Find where the given text appears and provide that cell's center as (x, y) coordinate. 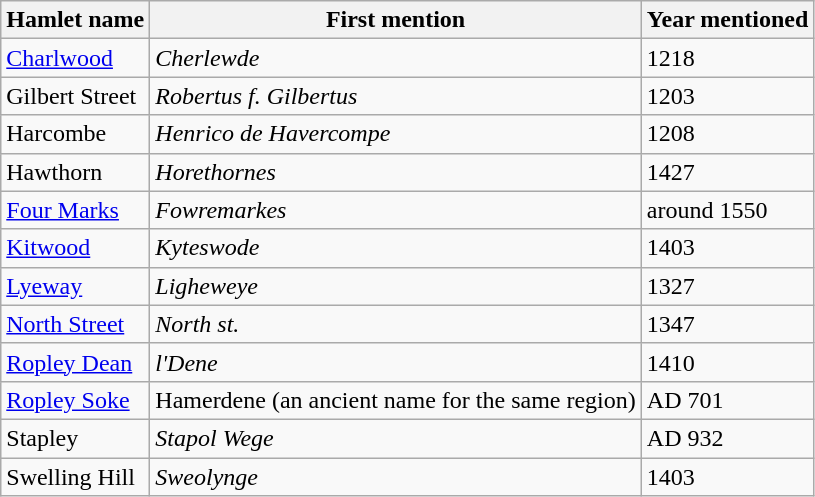
Cherlewde (396, 58)
Hamlet name (76, 20)
1347 (728, 324)
1203 (728, 96)
Stapol Wege (396, 438)
Four Marks (76, 210)
around 1550 (728, 210)
Ropley Soke (76, 400)
Kyteswode (396, 248)
Ropley Dean (76, 362)
1410 (728, 362)
Horethornes (396, 172)
Gilbert Street (76, 96)
1427 (728, 172)
Stapley (76, 438)
1327 (728, 286)
Kitwood (76, 248)
Ligheweye (396, 286)
1218 (728, 58)
First mention (396, 20)
Lyeway (76, 286)
Henrico de Havercompe (396, 134)
Robertus f. Gilbertus (396, 96)
Sweolynge (396, 477)
Charlwood (76, 58)
Hawthorn (76, 172)
Fowremarkes (396, 210)
Harcombe (76, 134)
AD 932 (728, 438)
Swelling Hill (76, 477)
1208 (728, 134)
North Street (76, 324)
AD 701 (728, 400)
Hamerdene (an ancient name for the same region) (396, 400)
l'Dene (396, 362)
North st. (396, 324)
Year mentioned (728, 20)
